Search for the cell housing the specified text and yield its [x, y] center coordinate. 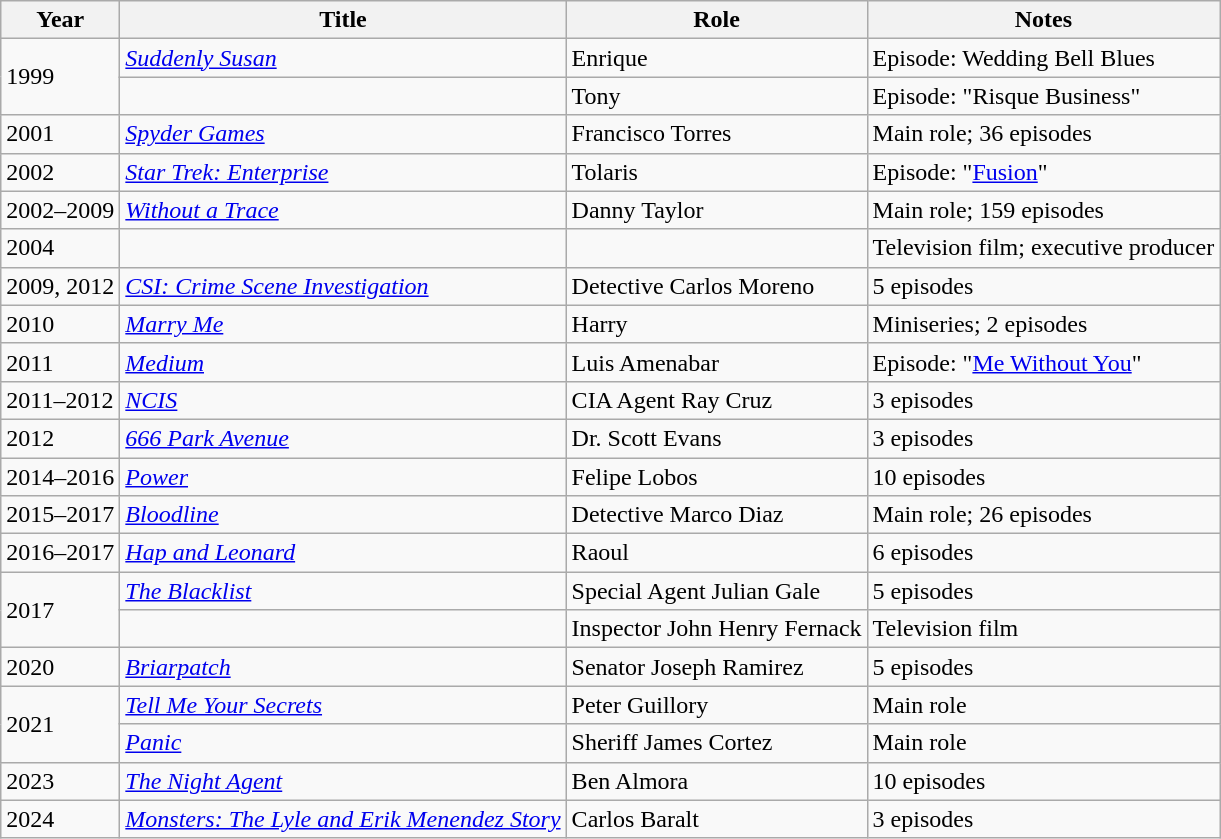
Senator Joseph Ramirez [716, 667]
Miniseries; 2 episodes [1044, 324]
2009, 2012 [60, 286]
1999 [60, 77]
Year [60, 20]
Power [343, 477]
Notes [1044, 20]
2020 [60, 667]
2010 [60, 324]
Episode: "Me Without You" [1044, 362]
2024 [60, 819]
Suddenly Susan [343, 58]
2011 [60, 362]
Sheriff James Cortez [716, 743]
Tell Me Your Secrets [343, 705]
Episode: "Risque Business" [1044, 96]
Briarpatch [343, 667]
Panic [343, 743]
The Night Agent [343, 781]
Inspector John Henry Fernack [716, 629]
Main role; 26 episodes [1044, 515]
Role [716, 20]
Francisco Torres [716, 134]
Episode: Wedding Bell Blues [1044, 58]
2021 [60, 724]
Without a Trace [343, 210]
Hap and Leonard [343, 553]
Marry Me [343, 324]
Television film [1044, 629]
NCIS [343, 400]
2002–2009 [60, 210]
Dr. Scott Evans [716, 438]
The Blacklist [343, 591]
6 episodes [1044, 553]
Medium [343, 362]
Raoul [716, 553]
Danny Taylor [716, 210]
CSI: Crime Scene Investigation [343, 286]
Television film; executive producer [1044, 248]
Peter Guillory [716, 705]
666 Park Avenue [343, 438]
Main role; 159 episodes [1044, 210]
2004 [60, 248]
Harry [716, 324]
2002 [60, 172]
Spyder Games [343, 134]
2015–2017 [60, 515]
Felipe Lobos [716, 477]
Star Trek: Enterprise [343, 172]
Episode: "Fusion" [1044, 172]
Title [343, 20]
2012 [60, 438]
Main role; 36 episodes [1044, 134]
Detective Carlos Moreno [716, 286]
2001 [60, 134]
2011–2012 [60, 400]
2014–2016 [60, 477]
Special Agent Julian Gale [716, 591]
Bloodline [343, 515]
Monsters: The Lyle and Erik Menendez Story [343, 819]
2023 [60, 781]
Carlos Baralt [716, 819]
Enrique [716, 58]
Tolaris [716, 172]
Tony [716, 96]
2016–2017 [60, 553]
CIA Agent Ray Cruz [716, 400]
2017 [60, 610]
Detective Marco Diaz [716, 515]
Luis Amenabar [716, 362]
Ben Almora [716, 781]
